Provide the [x, y] coordinate of the cell's center where the given text is located.  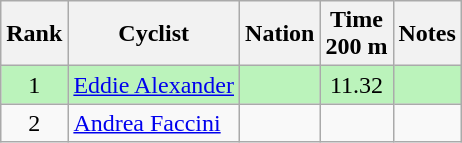
Andrea Faccini [154, 123]
Notes [427, 34]
Time200 m [356, 34]
Eddie Alexander [154, 85]
11.32 [356, 85]
Cyclist [154, 34]
Rank [34, 34]
2 [34, 123]
Nation [280, 34]
1 [34, 85]
